Detect which cell encompasses the target text, then output its (X, Y) center coordinate. 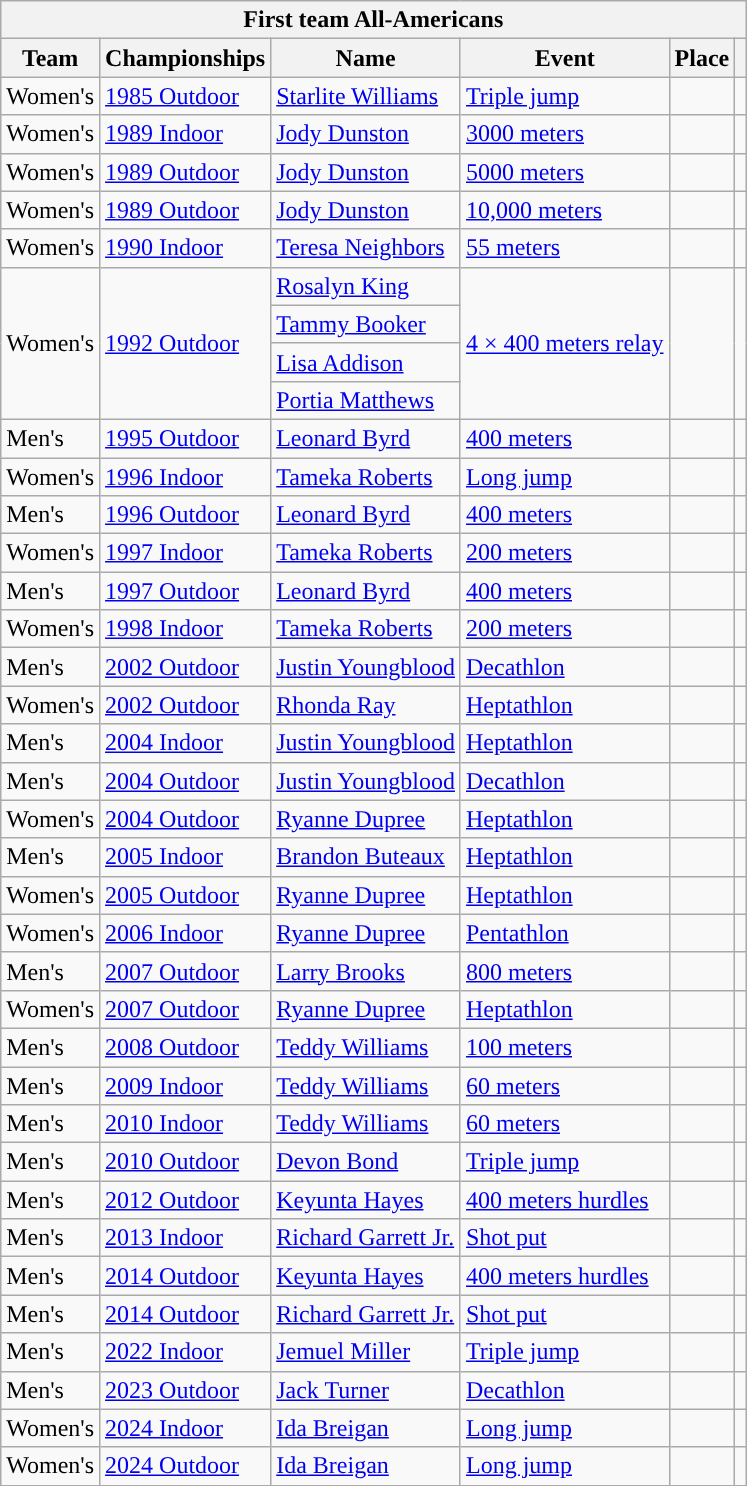
2005 Outdoor (186, 895)
Larry Brooks (366, 971)
10,000 meters (564, 210)
2006 Indoor (186, 933)
1996 Indoor (186, 477)
First team All-Americans (374, 20)
2022 Indoor (186, 1352)
Championships (186, 58)
Pentathlon (564, 933)
Place (702, 58)
Rosalyn King (366, 286)
4 × 400 meters relay (564, 343)
1998 Indoor (186, 629)
2004 Indoor (186, 743)
2023 Outdoor (186, 1390)
1997 Indoor (186, 553)
55 meters (564, 248)
Tammy Booker (366, 324)
2010 Indoor (186, 1124)
2024 Outdoor (186, 1466)
1997 Outdoor (186, 591)
Lisa Addison (366, 362)
Devon Bond (366, 1162)
1992 Outdoor (186, 343)
Rhonda Ray (366, 705)
2024 Indoor (186, 1428)
100 meters (564, 1047)
2010 Outdoor (186, 1162)
1985 Outdoor (186, 96)
Jack Turner (366, 1390)
Portia Matthews (366, 400)
3000 meters (564, 134)
Team (50, 58)
1995 Outdoor (186, 438)
1996 Outdoor (186, 515)
2008 Outdoor (186, 1047)
2005 Indoor (186, 857)
Starlite Williams (366, 96)
800 meters (564, 971)
Teresa Neighbors (366, 248)
Brandon Buteaux (366, 857)
2013 Indoor (186, 1238)
Name (366, 58)
1990 Indoor (186, 248)
1989 Indoor (186, 134)
2009 Indoor (186, 1085)
2012 Outdoor (186, 1200)
Event (564, 58)
5000 meters (564, 172)
Jemuel Miller (366, 1352)
